Find where the given text appears and provide that cell's center as [x, y] coordinate. 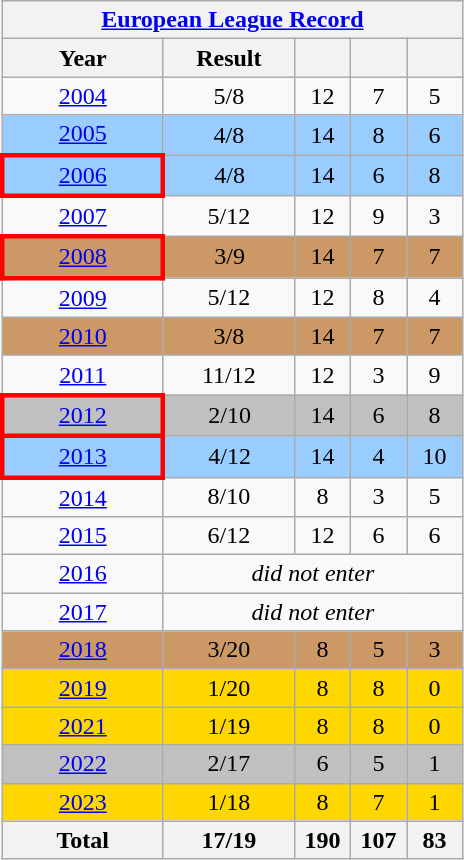
83 [434, 840]
1/18 [228, 802]
2006 [82, 174]
2016 [82, 574]
2005 [82, 135]
European League Record [232, 20]
17/19 [228, 840]
5/8 [228, 96]
Year [82, 58]
2022 [82, 764]
2009 [82, 298]
3/8 [228, 336]
107 [378, 840]
10 [434, 456]
2019 [82, 688]
2014 [82, 497]
2013 [82, 456]
2011 [82, 375]
6/12 [228, 536]
4/12 [228, 456]
2/10 [228, 416]
2021 [82, 726]
8/10 [228, 497]
2/17 [228, 764]
11/12 [228, 375]
2023 [82, 802]
2007 [82, 216]
2017 [82, 612]
1/19 [228, 726]
Result [228, 58]
3/9 [228, 258]
2004 [82, 96]
2008 [82, 258]
3/20 [228, 650]
2015 [82, 536]
Total [82, 840]
2012 [82, 416]
2010 [82, 336]
190 [322, 840]
2018 [82, 650]
1/20 [228, 688]
